Provide the (X, Y) coordinate of the cell's center where the given text is located.  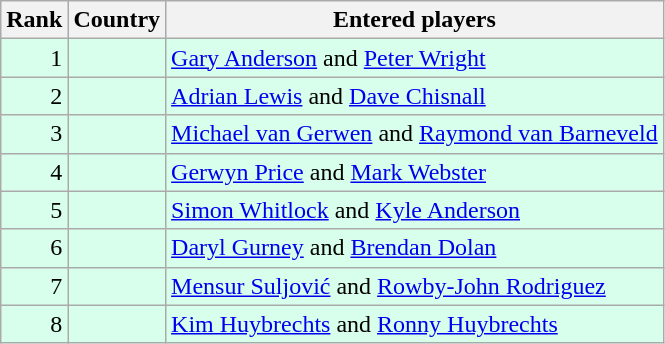
Daryl Gurney and Brendan Dolan (415, 248)
7 (34, 286)
2 (34, 96)
Rank (34, 20)
4 (34, 172)
8 (34, 324)
Mensur Suljović and Rowby-John Rodriguez (415, 286)
Michael van Gerwen and Raymond van Barneveld (415, 134)
5 (34, 210)
Simon Whitlock and Kyle Anderson (415, 210)
Kim Huybrechts and Ronny Huybrechts (415, 324)
Gerwyn Price and Mark Webster (415, 172)
6 (34, 248)
3 (34, 134)
Entered players (415, 20)
Gary Anderson and Peter Wright (415, 58)
Adrian Lewis and Dave Chisnall (415, 96)
1 (34, 58)
Country (117, 20)
